Return the (X, Y) coordinate for the center point of the cell that contains the specified text.  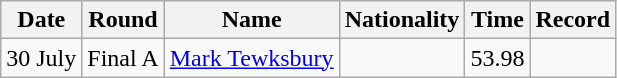
Name (252, 20)
Nationality (402, 20)
Mark Tewksbury (252, 58)
Record (573, 20)
Final A (123, 58)
30 July (42, 58)
53.98 (498, 58)
Date (42, 20)
Round (123, 20)
Time (498, 20)
